For the text-containing cell, return its midpoint in [X, Y] coordinate format. 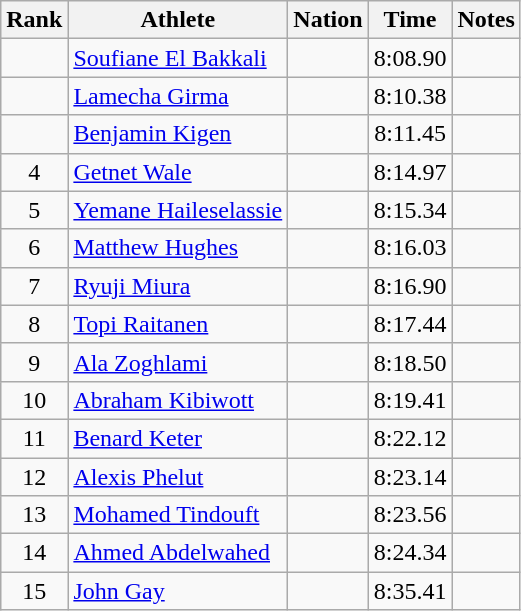
10 [34, 400]
Ahmed Abdelwahed [178, 553]
8:22.12 [410, 438]
9 [34, 362]
8:14.97 [410, 172]
8 [34, 324]
Lamecha Girma [178, 96]
Topi Raitanen [178, 324]
Mohamed Tindouft [178, 515]
Yemane Haileselassie [178, 210]
Getnet Wale [178, 172]
Time [410, 20]
14 [34, 553]
15 [34, 591]
Abraham Kibiwott [178, 400]
Rank [34, 20]
8:18.50 [410, 362]
8:19.41 [410, 400]
Benjamin Kigen [178, 134]
8:23.14 [410, 477]
8:08.90 [410, 58]
8:23.56 [410, 515]
7 [34, 286]
8:17.44 [410, 324]
8:10.38 [410, 96]
12 [34, 477]
8:16.90 [410, 286]
Benard Keter [178, 438]
Matthew Hughes [178, 248]
Notes [486, 20]
Ala Zoghlami [178, 362]
Alexis Phelut [178, 477]
8:35.41 [410, 591]
Nation [328, 20]
Athlete [178, 20]
6 [34, 248]
8:16.03 [410, 248]
8:24.34 [410, 553]
4 [34, 172]
8:11.45 [410, 134]
11 [34, 438]
8:15.34 [410, 210]
13 [34, 515]
Soufiane El Bakkali [178, 58]
Ryuji Miura [178, 286]
John Gay [178, 591]
5 [34, 210]
